Find where the given text appears and provide that cell's center as (x, y) coordinate. 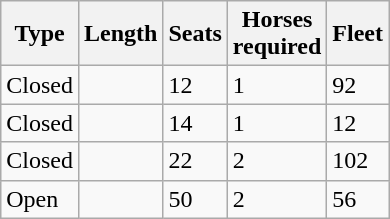
50 (195, 199)
92 (358, 85)
102 (358, 161)
22 (195, 161)
Fleet (358, 34)
Horsesrequired (277, 34)
Length (120, 34)
Type (40, 34)
Seats (195, 34)
56 (358, 199)
Open (40, 199)
14 (195, 123)
